From the cell containing the given text, extract its center point as (x, y) coordinate. 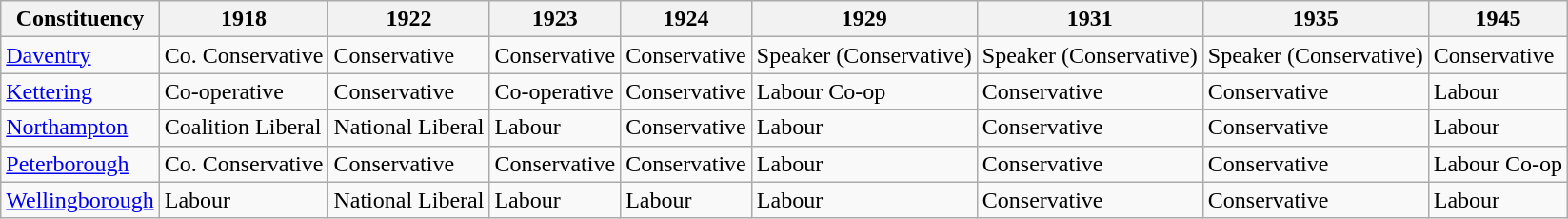
Coalition Liberal (244, 128)
1929 (864, 19)
1931 (1089, 19)
Constituency (80, 19)
Northampton (80, 128)
1922 (409, 19)
1918 (244, 19)
1935 (1316, 19)
Peterborough (80, 164)
Daventry (80, 55)
1945 (1498, 19)
1924 (686, 19)
Wellingborough (80, 200)
Kettering (80, 91)
1923 (555, 19)
